Return the (X, Y) coordinate for the center point of the cell that contains the specified text.  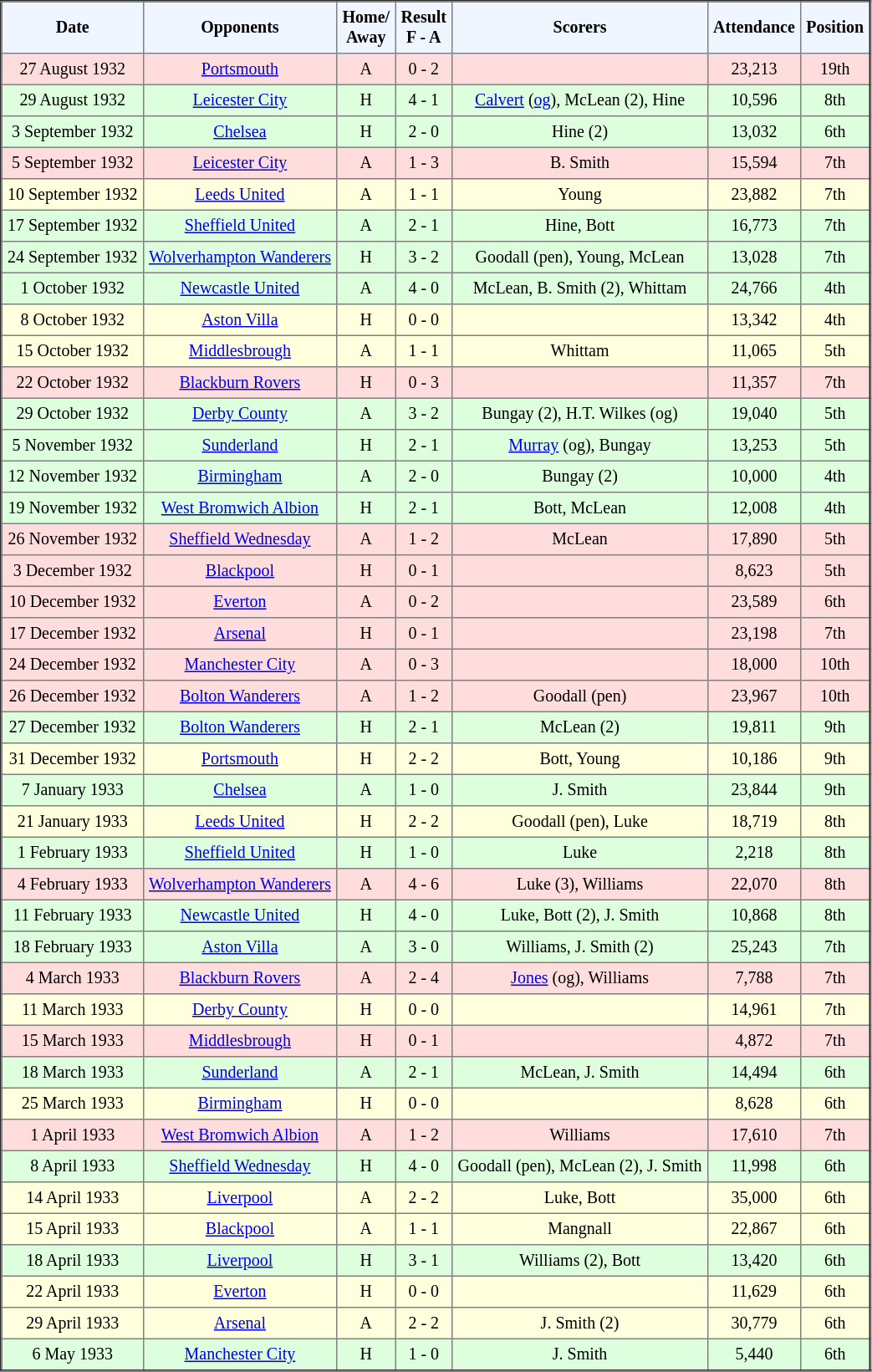
17 September 1932 (73, 226)
Bungay (2), H.T. Wilkes (og) (580, 414)
7 January 1933 (73, 790)
13,253 (754, 446)
Williams (2), Bott (580, 1261)
22 April 1933 (73, 1292)
Home/Away (366, 28)
19 November 1932 (73, 508)
Date (73, 28)
22,867 (754, 1229)
23,213 (754, 69)
1 - 3 (424, 163)
Bungay (2) (580, 477)
5 November 1932 (73, 446)
5 September 1932 (73, 163)
17,610 (754, 1135)
Young (580, 195)
16,773 (754, 226)
Whittam (580, 351)
J. Smith (2) (580, 1324)
27 December 1932 (73, 727)
Williams, J. Smith (2) (580, 947)
11 March 1933 (73, 1010)
15,594 (754, 163)
30,779 (754, 1324)
2,218 (754, 853)
14,961 (754, 1010)
15 April 1933 (73, 1229)
26 November 1932 (73, 539)
Jones (og), Williams (580, 978)
McLean (2) (580, 727)
2 - 4 (424, 978)
Mangnall (580, 1229)
4,872 (754, 1041)
1 February 1933 (73, 853)
McLean (580, 539)
22 October 1932 (73, 383)
Goodall (pen), McLean (2), J. Smith (580, 1166)
17,890 (754, 539)
10,868 (754, 916)
23,967 (754, 696)
14 April 1933 (73, 1198)
B. Smith (580, 163)
14,494 (754, 1073)
Goodall (pen) (580, 696)
11,065 (754, 351)
8 October 1932 (73, 320)
18 April 1933 (73, 1261)
3 September 1932 (73, 132)
23,882 (754, 195)
10 September 1932 (73, 195)
13,342 (754, 320)
McLean, B. Smith (2), Whittam (580, 288)
8,623 (754, 571)
Bott, Young (580, 759)
13,028 (754, 258)
13,032 (754, 132)
24 September 1932 (73, 258)
Luke, Bott (580, 1198)
13,420 (754, 1261)
26 December 1932 (73, 696)
29 August 1932 (73, 100)
Goodall (pen), Luke (580, 822)
11,998 (754, 1166)
10,596 (754, 100)
12 November 1932 (73, 477)
3 December 1932 (73, 571)
Position (836, 28)
10,186 (754, 759)
11,629 (754, 1292)
24,766 (754, 288)
Murray (og), Bungay (580, 446)
Bott, McLean (580, 508)
4 March 1933 (73, 978)
21 January 1933 (73, 822)
1 October 1932 (73, 288)
29 October 1932 (73, 414)
10,000 (754, 477)
23,589 (754, 602)
18 February 1933 (73, 947)
Calvert (og), McLean (2), Hine (580, 100)
25 March 1933 (73, 1104)
1 April 1933 (73, 1135)
Opponents (239, 28)
19th (836, 69)
3 - 1 (424, 1261)
6 May 1933 (73, 1354)
24 December 1932 (73, 665)
Goodall (pen), Young, McLean (580, 258)
10 December 1932 (73, 602)
22,070 (754, 885)
Hine, Bott (580, 226)
15 March 1933 (73, 1041)
McLean, J. Smith (580, 1073)
15 October 1932 (73, 351)
31 December 1932 (73, 759)
4 - 1 (424, 100)
Luke (580, 853)
Luke (3), Williams (580, 885)
11 February 1933 (73, 916)
5,440 (754, 1354)
23,844 (754, 790)
23,198 (754, 634)
Attendance (754, 28)
8,628 (754, 1104)
Scorers (580, 28)
18,719 (754, 822)
Luke, Bott (2), J. Smith (580, 916)
3 - 0 (424, 947)
19,040 (754, 414)
12,008 (754, 508)
Hine (2) (580, 132)
29 April 1933 (73, 1324)
25,243 (754, 947)
7,788 (754, 978)
35,000 (754, 1198)
11,357 (754, 383)
4 - 6 (424, 885)
Williams (580, 1135)
8 April 1933 (73, 1166)
17 December 1932 (73, 634)
19,811 (754, 727)
4 February 1933 (73, 885)
18 March 1933 (73, 1073)
18,000 (754, 665)
ResultF - A (424, 28)
27 August 1932 (73, 69)
